For the text-containing cell, return its midpoint in [x, y] coordinate format. 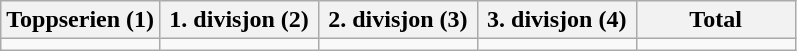
Toppserien (1) [80, 20]
Total [716, 20]
2. divisjon (3) [398, 20]
3. divisjon (4) [556, 20]
1. divisjon (2) [240, 20]
